Provide the (x, y) coordinate of the cell's center where the given text is located.  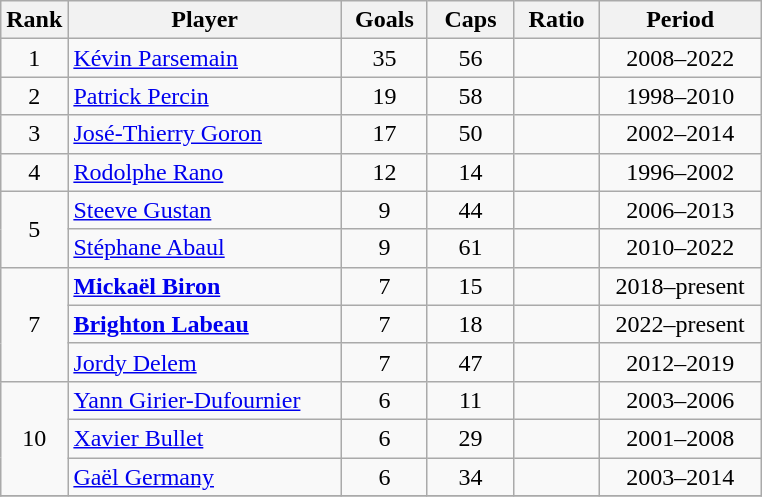
2003–2014 (680, 477)
2002–2014 (680, 134)
2 (34, 96)
10 (34, 438)
47 (470, 362)
Rank (34, 20)
1996–2002 (680, 172)
Brighton Labeau (205, 324)
3 (34, 134)
Stéphane Abaul (205, 248)
56 (470, 58)
Xavier Bullet (205, 438)
Mickaël Biron (205, 286)
2010–2022 (680, 248)
5 (34, 229)
2012–2019 (680, 362)
1998–2010 (680, 96)
35 (384, 58)
2008–2022 (680, 58)
17 (384, 134)
29 (470, 438)
Player (205, 20)
4 (34, 172)
14 (470, 172)
Jordy Delem (205, 362)
11 (470, 400)
Period (680, 20)
2003–2006 (680, 400)
1 (34, 58)
2018–present (680, 286)
Patrick Percin (205, 96)
Caps (470, 20)
2001–2008 (680, 438)
Yann Girier-Dufournier (205, 400)
44 (470, 210)
Steeve Gustan (205, 210)
Rodolphe Rano (205, 172)
José-Thierry Goron (205, 134)
58 (470, 96)
34 (470, 477)
19 (384, 96)
61 (470, 248)
2022–present (680, 324)
12 (384, 172)
Ratio (557, 20)
50 (470, 134)
2006–2013 (680, 210)
18 (470, 324)
Kévin Parsemain (205, 58)
Gaël Germany (205, 477)
15 (470, 286)
Goals (384, 20)
